Detect which cell encompasses the target text, then output its (X, Y) center coordinate. 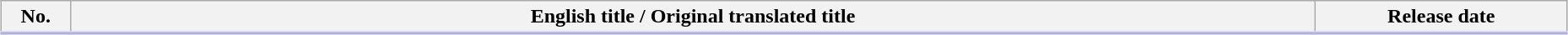
English title / Original translated title (693, 17)
No. (35, 17)
Release date (1441, 17)
